Capture the cell that displays the provided text and extract its (X, Y) central coordinate. 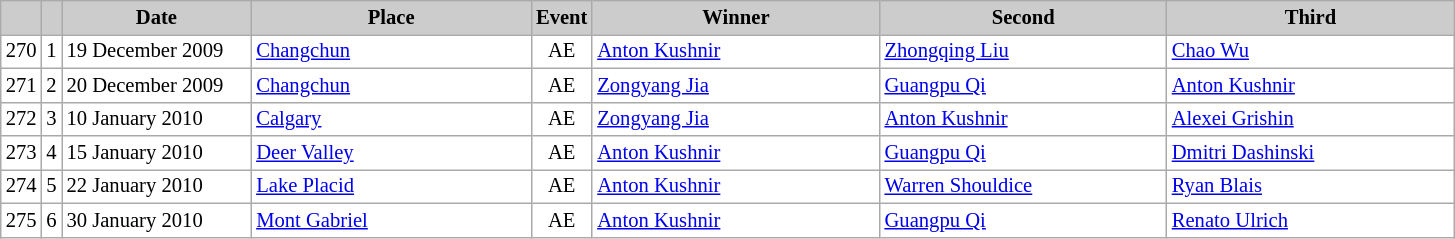
275 (22, 220)
2 (51, 85)
3 (51, 119)
Date (157, 17)
Place (391, 17)
22 January 2010 (157, 186)
Warren Shouldice (1024, 186)
271 (22, 85)
274 (22, 186)
Dmitri Dashinski (1310, 153)
19 December 2009 (157, 51)
272 (22, 119)
4 (51, 153)
Winner (736, 17)
6 (51, 220)
Calgary (391, 119)
Chao Wu (1310, 51)
Alexei Grishin (1310, 119)
Lake Placid (391, 186)
30 January 2010 (157, 220)
15 January 2010 (157, 153)
Second (1024, 17)
Event (562, 17)
273 (22, 153)
Zhongqing Liu (1024, 51)
Deer Valley (391, 153)
270 (22, 51)
Ryan Blais (1310, 186)
Mont Gabriel (391, 220)
5 (51, 186)
1 (51, 51)
10 January 2010 (157, 119)
20 December 2009 (157, 85)
Third (1310, 17)
Renato Ulrich (1310, 220)
